For the text-containing cell, return its midpoint in [X, Y] coordinate format. 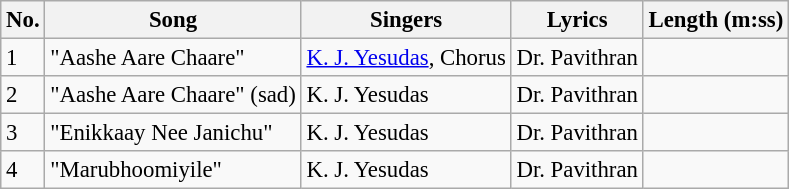
Lyrics [577, 20]
No. [23, 20]
4 [23, 170]
1 [23, 58]
Singers [406, 20]
"Marubhoomiyile" [173, 170]
"Enikkaay Nee Janichu" [173, 133]
K. J. Yesudas, Chorus [406, 58]
Length (m:ss) [716, 20]
"Aashe Aare Chaare" (sad) [173, 95]
3 [23, 133]
"Aashe Aare Chaare" [173, 58]
2 [23, 95]
Song [173, 20]
